Find where the given text appears and provide that cell's center as [X, Y] coordinate. 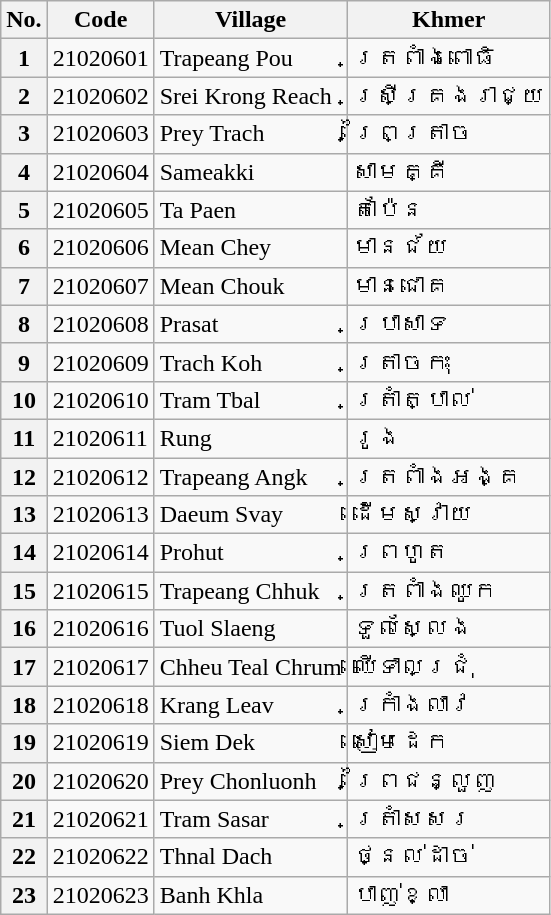
ត្រាំសសរ [448, 819]
Ta Paen [250, 210]
មានជោគ [448, 286]
Rung [250, 438]
12 [24, 477]
Prohut [250, 553]
Prey Trach [250, 134]
ត្រពាំងពោធិ [448, 58]
21020615 [100, 591]
ឈើទាលជ្រុំ [448, 667]
រូង [448, 438]
13 [24, 515]
ព្រហូត [448, 553]
Mean Chouk [250, 286]
19 [24, 743]
11 [24, 438]
បាញ់ខ្លា [448, 895]
Code [100, 20]
21020616 [100, 629]
Trapeang Chhuk [250, 591]
ត្រពាំងឈូក [448, 591]
សៀមដេក [448, 743]
21020604 [100, 172]
ព្រៃត្រាច [448, 134]
21020608 [100, 324]
Tram Tbal [250, 400]
21020605 [100, 210]
21020617 [100, 667]
Trach Koh [250, 362]
ព្រៃជន្លួញ [448, 781]
Khmer [448, 20]
21020613 [100, 515]
ថ្នល់ដាច់ [448, 857]
8 [24, 324]
21020606 [100, 248]
15 [24, 591]
ត្រាចកុះ [448, 362]
6 [24, 248]
Village [250, 20]
21020619 [100, 743]
Thnal Dach [250, 857]
Siem Dek [250, 743]
21020612 [100, 477]
7 [24, 286]
22 [24, 857]
សាមគ្គី [448, 172]
ត្រពាំងអង្គ [448, 477]
Tuol Slaeng [250, 629]
21020622 [100, 857]
3 [24, 134]
9 [24, 362]
ដើមស្វាយ [448, 515]
21020603 [100, 134]
18 [24, 705]
23 [24, 895]
14 [24, 553]
21 [24, 819]
ស្រីគ្រងរាជ្យ [448, 96]
Tram Sasar [250, 819]
មានជ័យ [448, 248]
Krang Leav [250, 705]
Mean Chey [250, 248]
ទួលស្លែង [448, 629]
21020610 [100, 400]
21020602 [100, 96]
Daeum Svay [250, 515]
21020620 [100, 781]
No. [24, 20]
21020601 [100, 58]
ប្រាសាទ [448, 324]
16 [24, 629]
4 [24, 172]
21020611 [100, 438]
Trapeang Pou [250, 58]
តាប៉ែន [448, 210]
5 [24, 210]
ក្រាំងលាវ [448, 705]
21020607 [100, 286]
Banh Khla [250, 895]
17 [24, 667]
10 [24, 400]
21020623 [100, 895]
Srei Krong Reach [250, 96]
21020609 [100, 362]
Trapeang Angk [250, 477]
Prey Chonluonh [250, 781]
21020618 [100, 705]
20 [24, 781]
1 [24, 58]
21020614 [100, 553]
2 [24, 96]
ត្រាំត្បាល់ [448, 400]
Chheu Teal Chrum [250, 667]
Prasat [250, 324]
Sameakki [250, 172]
21020621 [100, 819]
